Pinpoint the cell where the given text exists, returning its (x, y) midpoint coordinate. 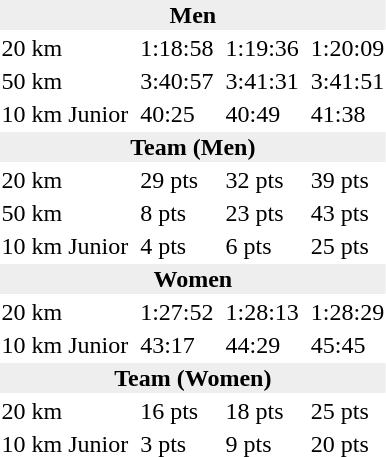
Team (Men) (193, 147)
40:25 (177, 114)
18 pts (262, 411)
45:45 (347, 345)
23 pts (262, 213)
1:20:09 (347, 48)
29 pts (177, 180)
3:41:51 (347, 81)
3:41:31 (262, 81)
1:18:58 (177, 48)
44:29 (262, 345)
41:38 (347, 114)
40:49 (262, 114)
6 pts (262, 246)
43:17 (177, 345)
Team (Women) (193, 378)
1:28:13 (262, 312)
43 pts (347, 213)
39 pts (347, 180)
Men (193, 15)
1:28:29 (347, 312)
3:40:57 (177, 81)
1:19:36 (262, 48)
8 pts (177, 213)
Women (193, 279)
4 pts (177, 246)
1:27:52 (177, 312)
16 pts (177, 411)
32 pts (262, 180)
